Locate the cell with the specified text and output its (X, Y) center coordinate. 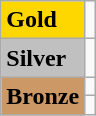
Gold (43, 20)
Silver (43, 58)
Bronze (43, 96)
